Search for the cell housing the specified text and yield its (x, y) center coordinate. 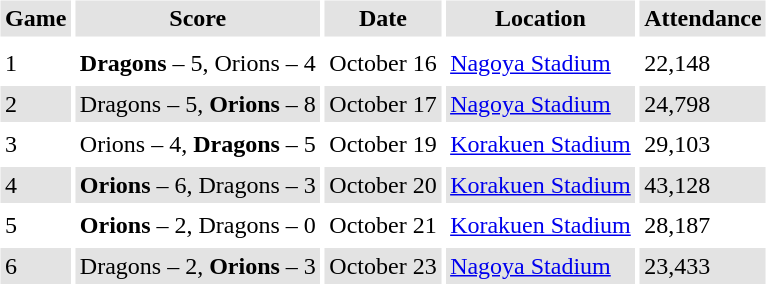
Game (35, 18)
Dragons – 5, Orions – 4 (198, 64)
Dragons – 2, Orions – 3 (198, 266)
October 16 (383, 64)
Date (383, 18)
4 (35, 185)
43,128 (703, 185)
Orions – 6, Dragons – 3 (198, 185)
1 (35, 64)
28,187 (703, 226)
October 17 (383, 104)
2 (35, 104)
Attendance (703, 18)
Dragons – 5, Orions – 8 (198, 104)
29,103 (703, 144)
24,798 (703, 104)
6 (35, 266)
Location (541, 18)
Orions – 2, Dragons – 0 (198, 226)
23,433 (703, 266)
October 19 (383, 144)
5 (35, 226)
October 23 (383, 266)
October 21 (383, 226)
Orions – 4, Dragons – 5 (198, 144)
22,148 (703, 64)
Score (198, 18)
October 20 (383, 185)
3 (35, 144)
